Identify which cell holds the provided text, then report its (x, y) central coordinate. 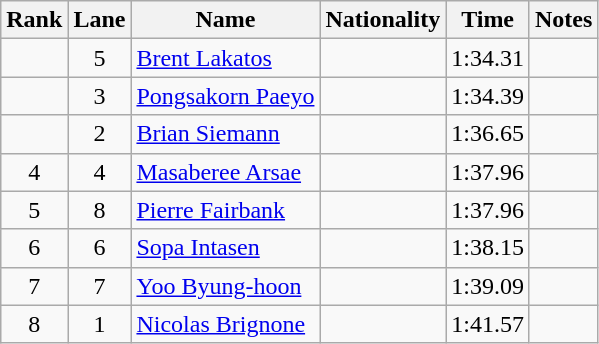
Brent Lakatos (226, 58)
Rank (34, 20)
Lane (100, 20)
Sopa Intasen (226, 248)
Nationality (383, 20)
1:41.57 (488, 324)
3 (100, 96)
Notes (563, 20)
Yoo Byung-hoon (226, 286)
1 (100, 324)
1:34.39 (488, 96)
Masaberee Arsae (226, 172)
Pongsakorn Paeyo (226, 96)
Brian Siemann (226, 134)
2 (100, 134)
1:34.31 (488, 58)
1:38.15 (488, 248)
1:39.09 (488, 286)
Time (488, 20)
Name (226, 20)
1:36.65 (488, 134)
Pierre Fairbank (226, 210)
Nicolas Brignone (226, 324)
